Return (x, y) of the center of cell containing provided text 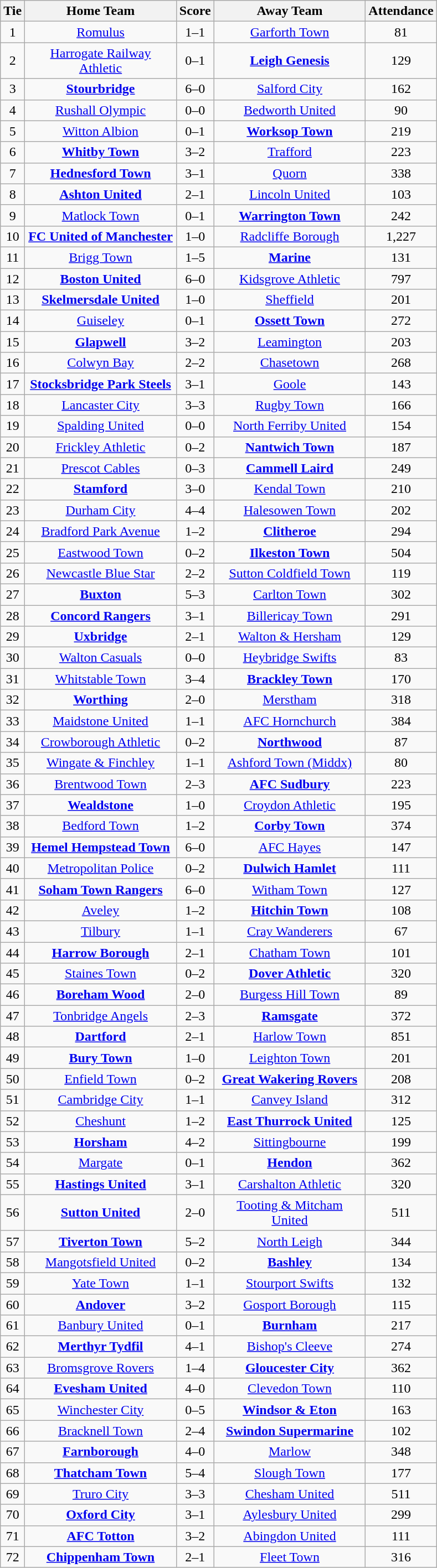
210 (401, 489)
Carshalton Athletic (290, 1184)
Sutton Coldfield Town (290, 573)
Merstham (290, 700)
Metropolitan Police (101, 868)
Eastwood Town (101, 552)
Heybridge Swifts (290, 658)
170 (401, 679)
29 (13, 637)
Sheffield (290, 300)
187 (401, 447)
Abingdon United (290, 1536)
Frickley Athletic (101, 447)
134 (401, 1262)
30 (13, 658)
3 (13, 89)
Corby Town (290, 826)
Crowborough Athletic (101, 742)
Harlow Town (290, 1037)
110 (401, 1389)
Bromsgrove Rovers (101, 1368)
10 (13, 236)
Hendon (290, 1163)
Buxton (101, 594)
Horsham (101, 1142)
Leamington (290, 342)
22 (13, 489)
4–1 (195, 1347)
3–0 (195, 489)
AFC Hornchurch (290, 721)
Banbury United (101, 1326)
Croydon Athletic (290, 805)
372 (401, 1016)
Worthing (101, 700)
Newcastle Blue Star (101, 573)
154 (401, 426)
5 (13, 131)
Tie (13, 11)
Swindon Supermarine (290, 1431)
6 (13, 152)
AFC Totton (101, 1536)
202 (401, 510)
12 (13, 278)
Romulus (101, 32)
4 (13, 110)
Nantwich Town (290, 447)
Tooting & Mitcham United (290, 1213)
East Thurrock United (290, 1121)
Ashford Town (Middx) (290, 763)
Brentwood Town (101, 784)
Bradford Park Avenue (101, 531)
Fleet Town (290, 1557)
208 (401, 1079)
0–5 (195, 1410)
242 (401, 215)
Kidsgrove Athletic (290, 278)
26 (13, 573)
24 (13, 531)
5–4 (195, 1473)
Prescot Cables (101, 468)
Chasetown (290, 363)
53 (13, 1142)
Bracknell Town (101, 1431)
125 (401, 1121)
Staines Town (101, 974)
Gloucester City (290, 1368)
195 (401, 805)
66 (13, 1431)
Brigg Town (101, 257)
127 (401, 889)
219 (401, 131)
52 (13, 1121)
102 (401, 1431)
316 (401, 1557)
61 (13, 1326)
North Leigh (290, 1241)
119 (401, 573)
9 (13, 215)
42 (13, 910)
103 (401, 194)
Oxford City (101, 1515)
58 (13, 1262)
55 (13, 1184)
Ashton United (101, 194)
Durham City (101, 510)
Cray Wanderers (290, 931)
7 (13, 173)
21 (13, 468)
56 (13, 1213)
Farnborough (101, 1452)
46 (13, 995)
Northwood (290, 742)
14 (13, 321)
50 (13, 1079)
Hastings United (101, 1184)
72 (13, 1557)
249 (401, 468)
Leighton Town (290, 1058)
Halesowen Town (290, 510)
Wingate & Finchley (101, 763)
Witton Albion (101, 131)
Harrow Borough (101, 952)
Walton & Hersham (290, 637)
34 (13, 742)
Clevedon Town (290, 1389)
40 (13, 868)
Cambridge City (101, 1100)
Wealdstone (101, 805)
57 (13, 1241)
344 (401, 1241)
27 (13, 594)
Salford City (290, 89)
Tiverton Town (101, 1241)
Lancaster City (101, 405)
16 (13, 363)
Sittingbourne (290, 1142)
312 (401, 1100)
70 (13, 1515)
Mangotsfield United (101, 1262)
Merthyr Tydfil (101, 1347)
Boston United (101, 278)
Burnham (290, 1326)
1 (13, 32)
Gosport Borough (290, 1304)
Dartford (101, 1037)
37 (13, 805)
797 (401, 278)
291 (401, 616)
Windsor & Eton (290, 1410)
Bashley (290, 1262)
132 (401, 1283)
274 (401, 1347)
203 (401, 342)
272 (401, 321)
Bedford Town (101, 826)
Worksop Town (290, 131)
Yate Town (101, 1283)
294 (401, 531)
Evesham United (101, 1389)
Truro City (101, 1494)
147 (401, 847)
Skelmersdale United (101, 300)
51 (13, 1100)
Slough Town (290, 1473)
4–4 (195, 510)
Kendal Town (290, 489)
Canvey Island (290, 1100)
Brackley Town (290, 679)
Witham Town (290, 889)
AFC Hayes (290, 847)
108 (401, 910)
69 (13, 1494)
18 (13, 405)
268 (401, 363)
Stourbridge (101, 89)
Chesham United (290, 1494)
Score (195, 11)
Chatham Town (290, 952)
32 (13, 700)
Tilbury (101, 931)
62 (13, 1347)
Concord Rangers (101, 616)
Hemel Hempstead Town (101, 847)
Boreham Wood (101, 995)
AFC Sudbury (290, 784)
11 (13, 257)
Marine (290, 257)
Great Wakering Rovers (290, 1079)
Garforth Town (290, 32)
15 (13, 342)
Ramsgate (290, 1016)
Radcliffe Borough (290, 236)
Cheshunt (101, 1121)
Trafford (290, 152)
Sutton United (101, 1213)
Chippenham Town (101, 1557)
2–4 (195, 1431)
20 (13, 447)
Stamford (101, 489)
Thatcham Town (101, 1473)
217 (401, 1326)
23 (13, 510)
80 (401, 763)
Harrogate Railway Athletic (101, 61)
83 (401, 658)
13 (13, 300)
Cammell Laird (290, 468)
Margate (101, 1163)
101 (401, 952)
115 (401, 1304)
Aylesbury United (290, 1515)
31 (13, 679)
Dulwich Hamlet (290, 868)
59 (13, 1283)
45 (13, 974)
Away Team (290, 11)
143 (401, 384)
131 (401, 257)
Aveley (101, 910)
Spalding United (101, 426)
Whitby Town (101, 152)
Glapwell (101, 342)
35 (13, 763)
Matlock Town (101, 215)
Home Team (101, 11)
318 (401, 700)
68 (13, 1473)
87 (401, 742)
Goole (290, 384)
163 (401, 1410)
162 (401, 89)
166 (401, 405)
43 (13, 931)
64 (13, 1389)
5–3 (195, 594)
851 (401, 1037)
0–3 (195, 468)
44 (13, 952)
Stourport Swifts (290, 1283)
Bedworth United (290, 110)
Guiseley (101, 321)
90 (401, 110)
Walton Casuals (101, 658)
54 (13, 1163)
41 (13, 889)
63 (13, 1368)
Colwyn Bay (101, 363)
33 (13, 721)
49 (13, 1058)
Bishop's Cleeve (290, 1347)
3–4 (195, 679)
39 (13, 847)
Rugby Town (290, 405)
Clitheroe (290, 531)
Billericay Town (290, 616)
Leigh Genesis (290, 61)
504 (401, 552)
Carlton Town (290, 594)
Soham Town Rangers (101, 889)
8 (13, 194)
89 (401, 995)
1,227 (401, 236)
Andover (101, 1304)
Warrington Town (290, 215)
81 (401, 32)
36 (13, 784)
38 (13, 826)
65 (13, 1410)
Maidstone United (101, 721)
2 (13, 61)
302 (401, 594)
4–2 (195, 1142)
Burgess Hill Town (290, 995)
Whitstable Town (101, 679)
177 (401, 1473)
Stocksbridge Park Steels (101, 384)
5–2 (195, 1241)
Rushall Olympic (101, 110)
48 (13, 1037)
374 (401, 826)
384 (401, 721)
Marlow (290, 1452)
60 (13, 1304)
Tonbridge Angels (101, 1016)
Hitchin Town (290, 910)
Attendance (401, 11)
Ossett Town (290, 321)
Dover Athletic (290, 974)
28 (13, 616)
299 (401, 1515)
348 (401, 1452)
Lincoln United (290, 194)
17 (13, 384)
Uxbridge (101, 637)
Winchester City (101, 1410)
Bury Town (101, 1058)
1–4 (195, 1368)
Enfield Town (101, 1079)
Hednesford Town (101, 173)
19 (13, 426)
Ilkeston Town (290, 552)
1–5 (195, 257)
25 (13, 552)
199 (401, 1142)
North Ferriby United (290, 426)
338 (401, 173)
Quorn (290, 173)
FC United of Manchester (101, 236)
71 (13, 1536)
47 (13, 1016)
